From the cell containing the given text, extract its center point as [X, Y] coordinate. 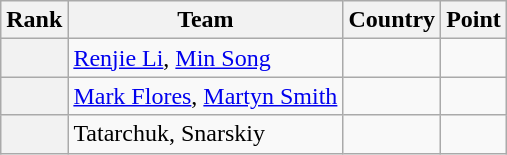
Point [474, 20]
Tatarchuk, Snarskiy [206, 134]
Team [206, 20]
Mark Flores, Martyn Smith [206, 96]
Rank [34, 20]
Country [392, 20]
Renjie Li, Min Song [206, 58]
